Find where the given text appears and provide that cell's center as [X, Y] coordinate. 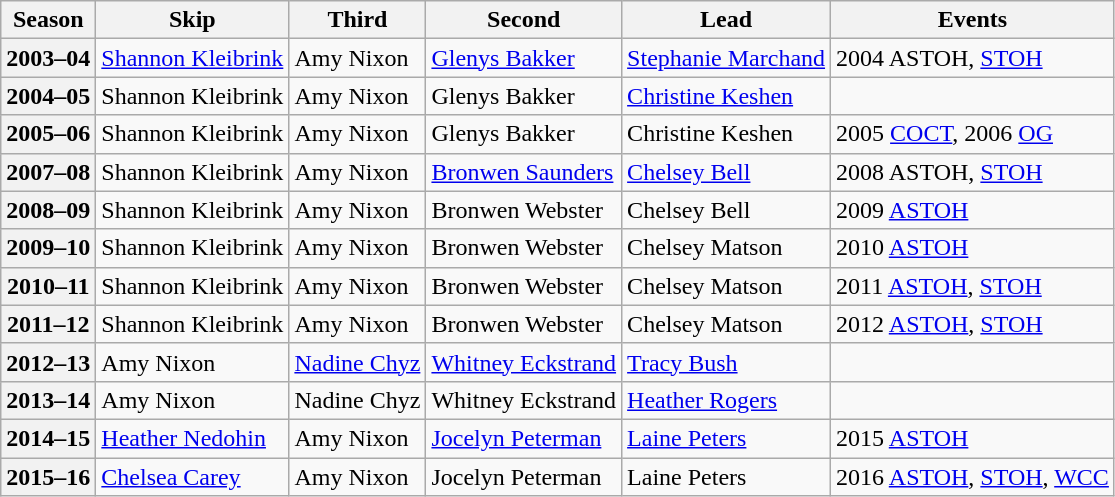
2010 ASTOH [973, 248]
Heather Nedohin [192, 438]
Second [524, 20]
Bronwen Saunders [524, 172]
Third [358, 20]
2015 ASTOH [973, 438]
Stephanie Marchand [726, 58]
2008–09 [48, 210]
Heather Rogers [726, 400]
Events [973, 20]
2011 ASTOH, STOH [973, 286]
Skip [192, 20]
2011–12 [48, 324]
2010–11 [48, 286]
Lead [726, 20]
2016 ASTOH, STOH, WCC [973, 477]
2013–14 [48, 400]
Tracy Bush [726, 362]
2008 ASTOH, STOH [973, 172]
2012 ASTOH, STOH [973, 324]
2015–16 [48, 477]
2005 COCT, 2006 OG [973, 134]
2005–06 [48, 134]
2009 ASTOH [973, 210]
2014–15 [48, 438]
Chelsea Carey [192, 477]
2004 ASTOH, STOH [973, 58]
2009–10 [48, 248]
Season [48, 20]
2012–13 [48, 362]
2003–04 [48, 58]
2007–08 [48, 172]
2004–05 [48, 96]
